Identify which cell holds the provided text, then report its (x, y) central coordinate. 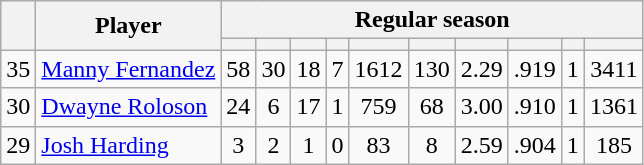
Player (128, 26)
185 (614, 145)
Dwayne Roloson (128, 107)
2.29 (482, 69)
24 (238, 107)
.919 (534, 69)
Manny Fernandez (128, 69)
8 (432, 145)
.910 (534, 107)
6 (274, 107)
3411 (614, 69)
3.00 (482, 107)
Regular season (432, 20)
1361 (614, 107)
83 (378, 145)
2.59 (482, 145)
29 (18, 145)
68 (432, 107)
.904 (534, 145)
130 (432, 69)
18 (308, 69)
35 (18, 69)
0 (338, 145)
3 (238, 145)
2 (274, 145)
58 (238, 69)
1612 (378, 69)
17 (308, 107)
Josh Harding (128, 145)
759 (378, 107)
7 (338, 69)
